From the cell containing the given text, extract its center point as (X, Y) coordinate. 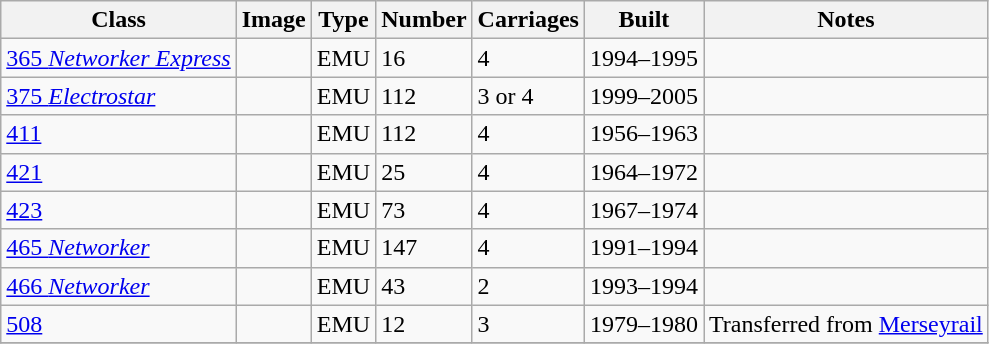
1999–2005 (644, 96)
365 Networker Express (118, 58)
1956–1963 (644, 134)
1994–1995 (644, 58)
508 (118, 324)
147 (424, 248)
411 (118, 134)
1979–1980 (644, 324)
12 (424, 324)
375 Electrostar (118, 96)
43 (424, 286)
1967–1974 (644, 210)
2 (528, 286)
421 (118, 172)
Image (274, 20)
73 (424, 210)
16 (424, 58)
Carriages (528, 20)
1964–1972 (644, 172)
Type (343, 20)
1993–1994 (644, 286)
Notes (846, 20)
423 (118, 210)
Built (644, 20)
25 (424, 172)
3 (528, 324)
1991–1994 (644, 248)
3 or 4 (528, 96)
465 Networker (118, 248)
Class (118, 20)
466 Networker (118, 286)
Transferred from Merseyrail (846, 324)
Number (424, 20)
